Return the [x, y] coordinate for the center point of the cell that contains the specified text.  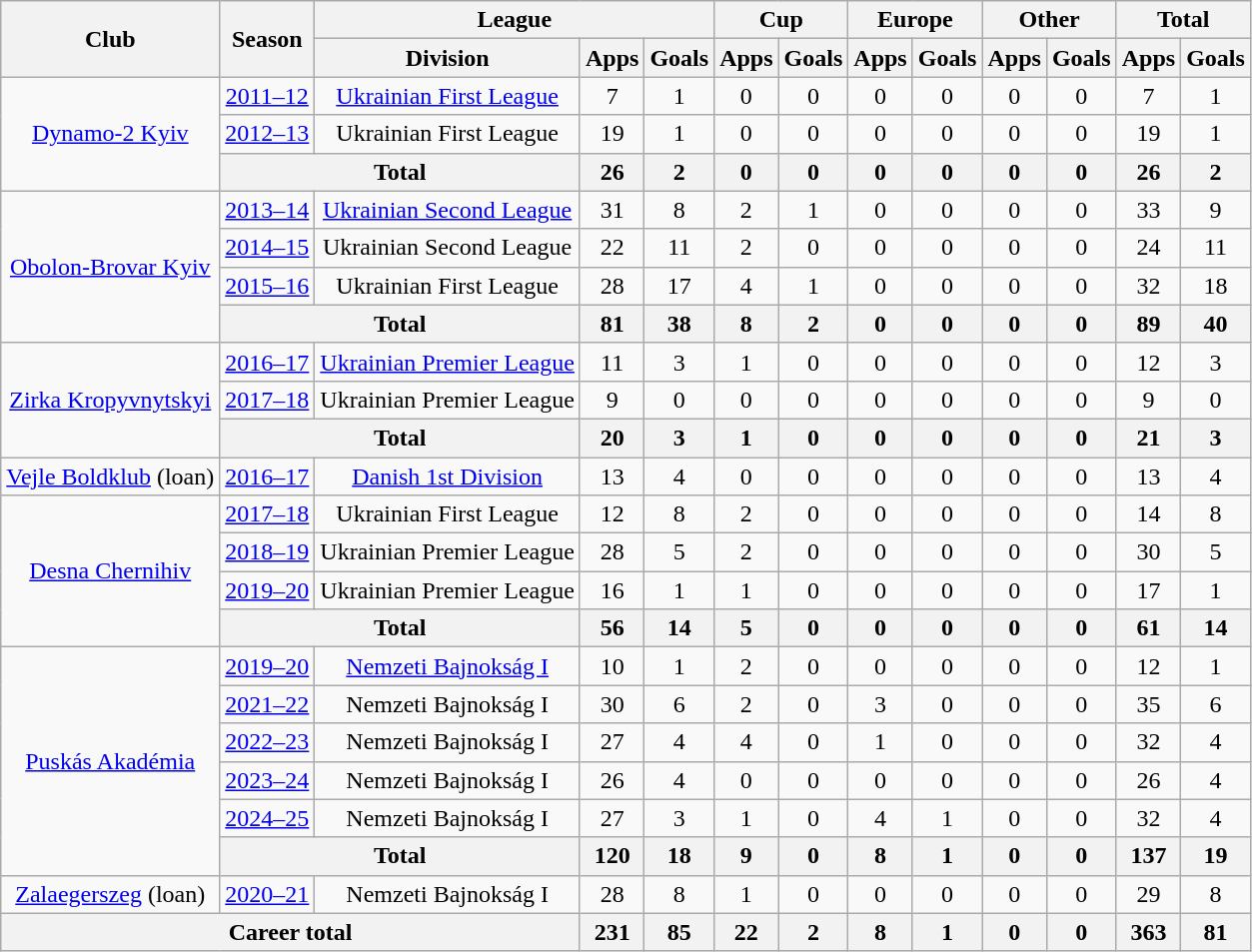
120 [612, 856]
35 [1148, 704]
231 [612, 932]
Desna Chernihiv [110, 571]
20 [612, 438]
2012–13 [268, 134]
89 [1148, 324]
10 [612, 666]
363 [1148, 932]
33 [1148, 210]
Cup [781, 20]
Dynamo-2 Kyiv [110, 134]
24 [1148, 248]
Danish 1st Division [448, 476]
137 [1148, 856]
Division [448, 58]
16 [612, 590]
2022–23 [268, 742]
2011–12 [268, 96]
2020–21 [268, 894]
85 [679, 932]
Vejle Boldklub (loan) [110, 476]
31 [612, 210]
League [515, 20]
Europe [915, 20]
40 [1216, 324]
Puskás Akadémia [110, 761]
38 [679, 324]
Club [110, 39]
Career total [291, 932]
2024–25 [268, 818]
29 [1148, 894]
56 [612, 628]
2021–22 [268, 704]
Season [268, 39]
61 [1148, 628]
2023–24 [268, 780]
Obolon-Brovar Kyiv [110, 267]
2013–14 [268, 210]
2015–16 [268, 286]
2014–15 [268, 248]
Other [1049, 20]
21 [1148, 438]
2018–19 [268, 552]
Zalaegerszeg (loan) [110, 894]
Zirka Kropyvnytskyi [110, 400]
